Find where the given text appears and provide that cell's center as (X, Y) coordinate. 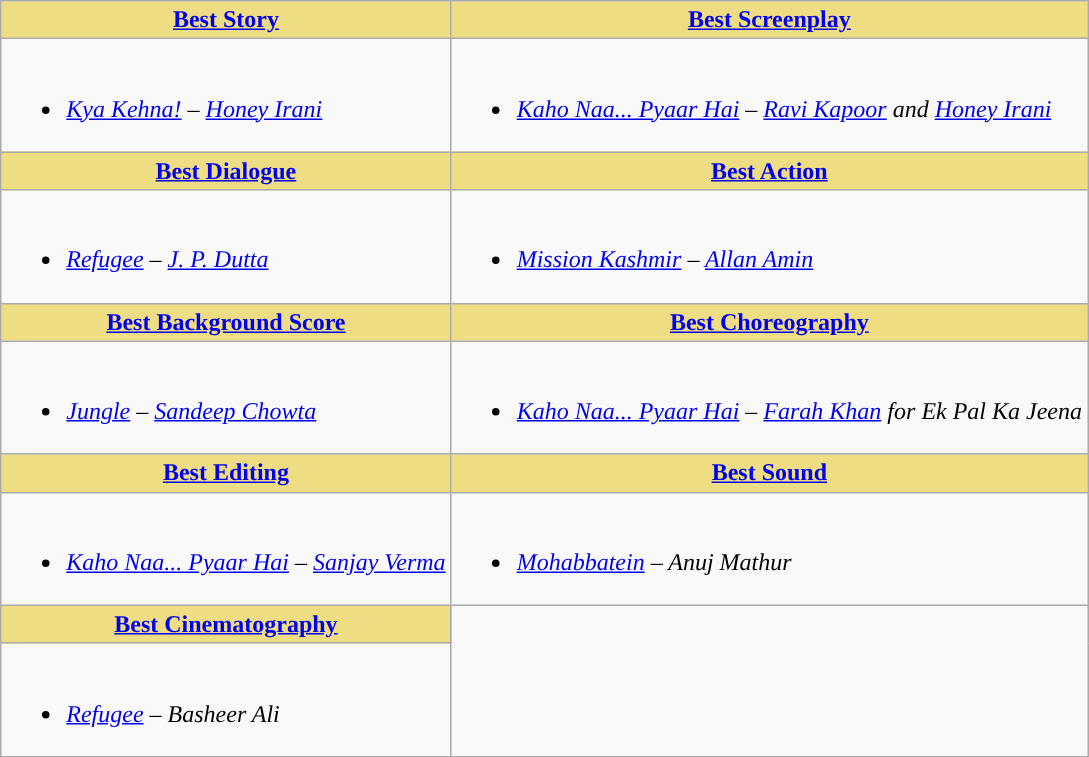
Kaho Naa... Pyaar Hai – Ravi Kapoor and Honey Irani (769, 96)
Refugee – J. P. Dutta (226, 246)
Kya Kehna! – Honey Irani (226, 96)
Mission Kashmir – Allan Amin (769, 246)
Best Screenplay (769, 20)
Mohabbatein – Anuj Mathur (769, 548)
Best Sound (769, 473)
Kaho Naa... Pyaar Hai – Farah Khan for Ek Pal Ka Jeena (769, 398)
Best Editing (226, 473)
Best Choreography (769, 322)
Kaho Naa... Pyaar Hai – Sanjay Verma (226, 548)
Best Action (769, 171)
Best Story (226, 20)
Best Cinematography (226, 624)
Best Dialogue (226, 171)
Refugee – Basheer Ali (226, 700)
Best Background Score (226, 322)
Jungle – Sandeep Chowta (226, 398)
